Provide the [X, Y] coordinate of the cell's center where the given text is located.  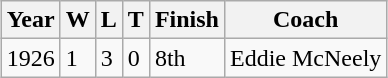
W [78, 20]
Year [30, 20]
Eddie McNeely [305, 58]
1 [78, 58]
L [108, 20]
Finish [186, 20]
8th [186, 58]
T [136, 20]
3 [108, 58]
Coach [305, 20]
0 [136, 58]
1926 [30, 58]
